Identify which cell holds the provided text, then report its [x, y] central coordinate. 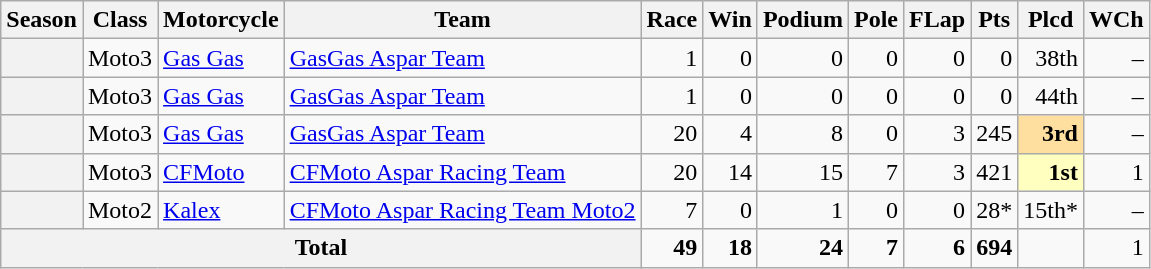
Moto2 [120, 210]
6 [938, 248]
1st [1051, 172]
CFMoto [222, 172]
Pole [876, 20]
18 [730, 248]
CFMoto Aspar Racing Team [462, 172]
3rd [1051, 134]
Total [321, 248]
Class [120, 20]
49 [672, 248]
Podium [802, 20]
8 [802, 134]
Plcd [1051, 20]
694 [994, 248]
421 [994, 172]
FLap [938, 20]
38th [1051, 58]
15th* [1051, 210]
Win [730, 20]
15 [802, 172]
Race [672, 20]
Kalex [222, 210]
Season [42, 20]
14 [730, 172]
245 [994, 134]
4 [730, 134]
Motorcycle [222, 20]
CFMoto Aspar Racing Team Moto2 [462, 210]
Team [462, 20]
44th [1051, 96]
Pts [994, 20]
WCh [1116, 20]
28* [994, 210]
24 [802, 248]
